Search for the cell housing the specified text and yield its (X, Y) center coordinate. 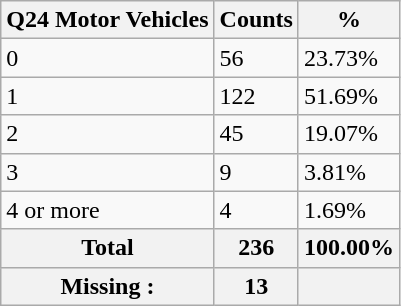
% (348, 20)
0 (108, 58)
56 (256, 58)
Counts (256, 20)
122 (256, 96)
4 or more (108, 210)
19.07% (348, 134)
9 (256, 172)
236 (256, 248)
1.69% (348, 210)
3 (108, 172)
13 (256, 286)
23.73% (348, 58)
1 (108, 96)
2 (108, 134)
Total (108, 248)
4 (256, 210)
Q24 Motor Vehicles (108, 20)
3.81% (348, 172)
Missing : (108, 286)
51.69% (348, 96)
45 (256, 134)
100.00% (348, 248)
